From the cell containing the given text, extract its center point as (X, Y) coordinate. 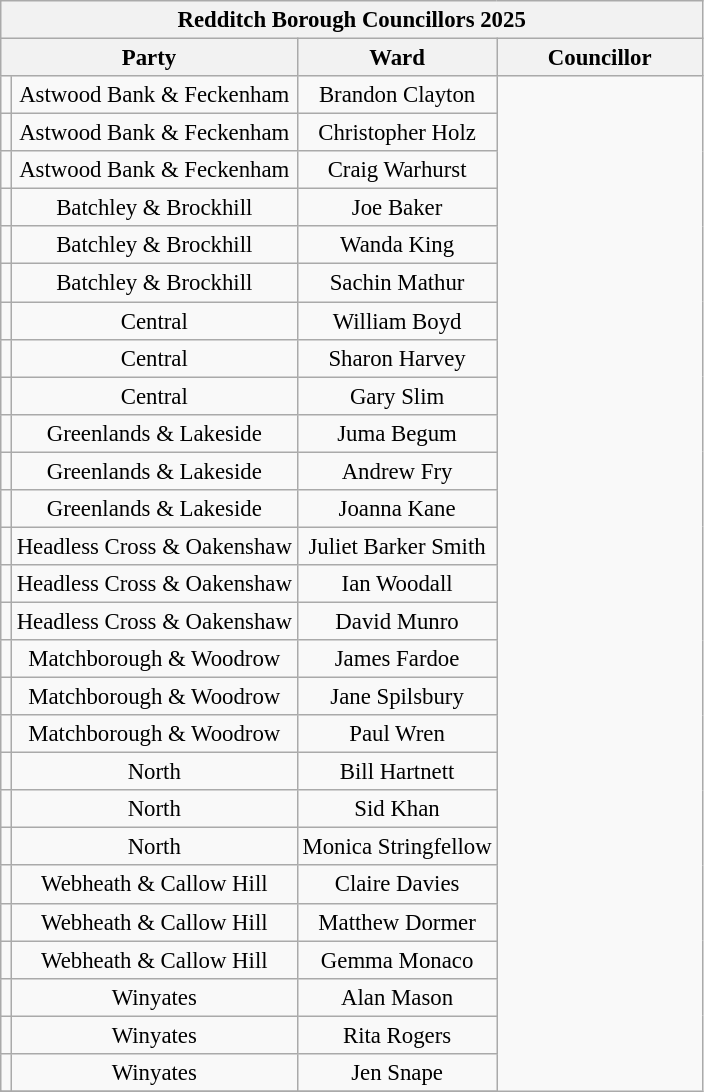
Monica Stringfellow (397, 847)
Sachin Mathur (397, 283)
Ward (397, 58)
Bill Hartnett (397, 772)
Jane Spilsbury (397, 697)
David Munro (397, 621)
Juliet Barker Smith (397, 546)
Rita Rogers (397, 1035)
Craig Warhurst (397, 170)
Alan Mason (397, 997)
Juma Begum (397, 433)
Brandon Clayton (397, 95)
Claire Davies (397, 885)
Andrew Fry (397, 471)
Joe Baker (397, 208)
Ian Woodall (397, 584)
Jen Snape (397, 1073)
Councillor (600, 58)
Joanna Kane (397, 509)
Sharon Harvey (397, 358)
Gemma Monaco (397, 960)
Matthew Dormer (397, 922)
Wanda King (397, 245)
Party (149, 58)
Sid Khan (397, 809)
Christopher Holz (397, 133)
James Fardoe (397, 659)
Paul Wren (397, 734)
Gary Slim (397, 396)
William Boyd (397, 321)
Redditch Borough Councillors 2025 (352, 20)
